Provide the (X, Y) coordinate of the cell's center where the given text is located.  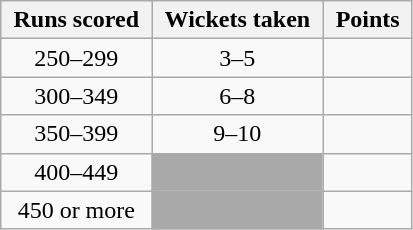
9–10 (238, 134)
350–399 (76, 134)
6–8 (238, 96)
Wickets taken (238, 20)
300–349 (76, 96)
400–449 (76, 172)
250–299 (76, 58)
450 or more (76, 210)
Points (368, 20)
Runs scored (76, 20)
3–5 (238, 58)
